For the text-containing cell, return its midpoint in (x, y) coordinate format. 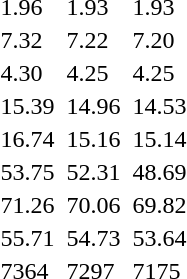
14.96 (94, 106)
4.25 (94, 73)
7.22 (94, 40)
52.31 (94, 172)
15.16 (94, 139)
54.73 (94, 238)
70.06 (94, 205)
